Provide the (X, Y) coordinate of the cell's center where the given text is located.  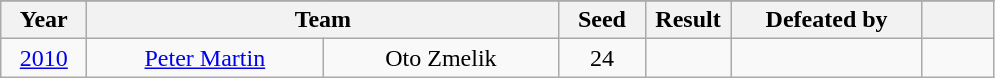
Result (688, 20)
Year (44, 20)
Peter Martin (205, 58)
Defeated by (826, 20)
Seed (602, 20)
Oto Zmelik (441, 58)
24 (602, 58)
2010 (44, 58)
Team (323, 20)
